Identify which cell holds the provided text, then report its [X, Y] central coordinate. 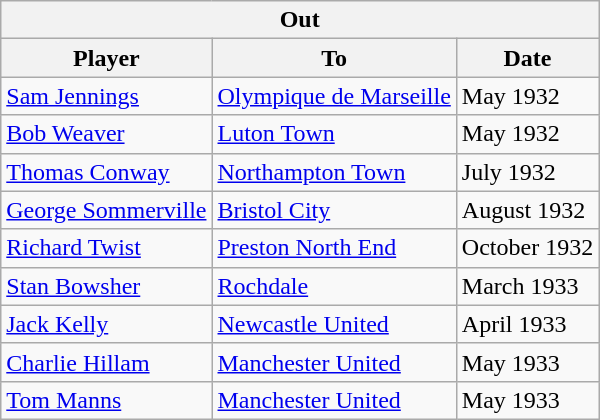
Charlie Hillam [106, 362]
Sam Jennings [106, 96]
Stan Bowsher [106, 286]
Player [106, 58]
March 1933 [527, 286]
Thomas Conway [106, 172]
George Sommerville [106, 210]
Newcastle United [334, 324]
Bristol City [334, 210]
Preston North End [334, 248]
August 1932 [527, 210]
Luton Town [334, 134]
Bob Weaver [106, 134]
Date [527, 58]
Rochdale [334, 286]
To [334, 58]
October 1932 [527, 248]
Jack Kelly [106, 324]
April 1933 [527, 324]
Olympique de Marseille [334, 96]
Richard Twist [106, 248]
Northampton Town [334, 172]
Tom Manns [106, 400]
Out [300, 20]
July 1932 [527, 172]
